Scan for the cell matching the given text and deliver its (x, y) coordinate at center. 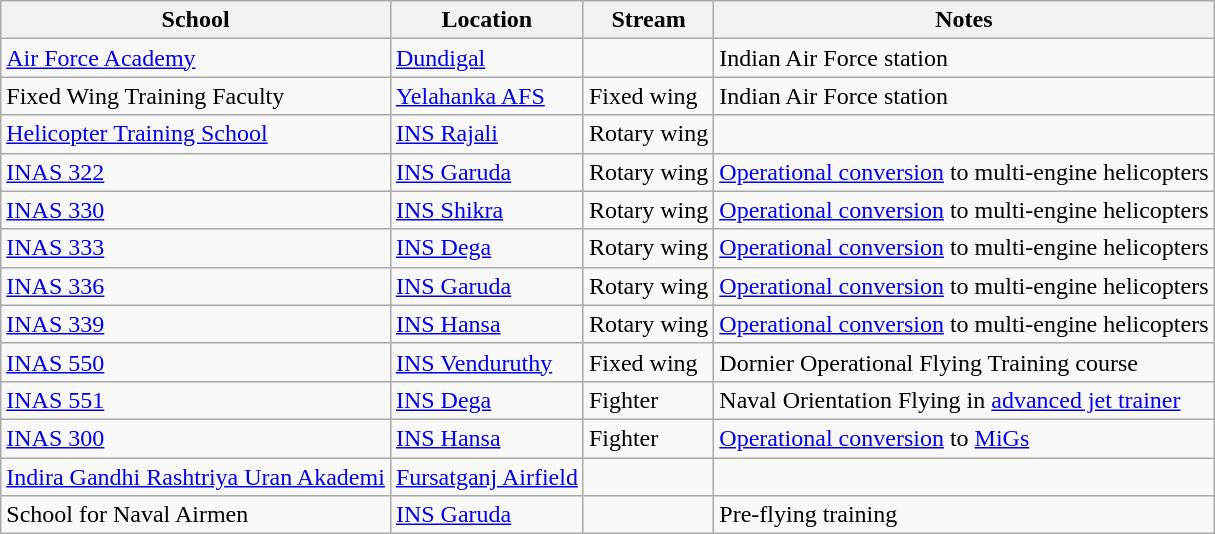
INAS 339 (196, 324)
Pre-flying training (964, 515)
School (196, 20)
School for Naval Airmen (196, 515)
INAS 550 (196, 362)
Operational conversion to MiGs (964, 438)
INAS 551 (196, 400)
INAS 330 (196, 210)
INS Shikra (486, 210)
Indira Gandhi Rashtriya Uran Akademi (196, 477)
INS Rajali (486, 134)
Air Force Academy (196, 58)
Stream (648, 20)
Yelahanka AFS (486, 96)
Location (486, 20)
Fursatganj Airfield (486, 477)
Helicopter Training School (196, 134)
INAS 300 (196, 438)
INAS 336 (196, 286)
Notes (964, 20)
Dundigal (486, 58)
INAS 322 (196, 172)
Dornier Operational Flying Training course (964, 362)
INS Venduruthy (486, 362)
Naval Orientation Flying in advanced jet trainer (964, 400)
INAS 333 (196, 248)
Fixed Wing Training Faculty (196, 96)
